Find where the given text appears and provide that cell's center as [x, y] coordinate. 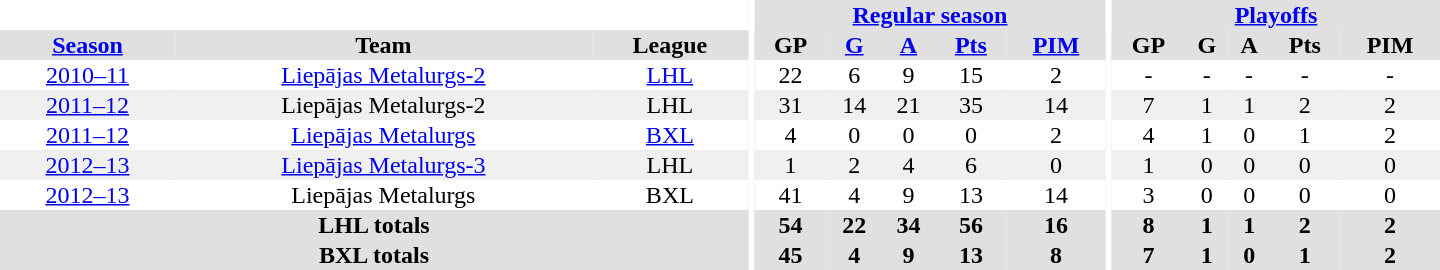
45 [790, 255]
Season [88, 45]
54 [790, 225]
Liepājas Metalurgs-3 [384, 165]
31 [790, 105]
34 [908, 225]
56 [971, 225]
15 [971, 75]
BXL totals [374, 255]
21 [908, 105]
16 [1056, 225]
3 [1148, 195]
Playoffs [1276, 15]
LHL totals [374, 225]
League [670, 45]
41 [790, 195]
35 [971, 105]
Regular season [930, 15]
Team [384, 45]
2010–11 [88, 75]
